Identify which cell holds the provided text, then report its (X, Y) central coordinate. 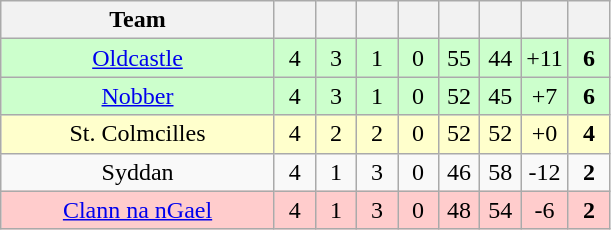
-12 (545, 172)
Oldcastle (138, 58)
St. Colmcilles (138, 134)
44 (500, 58)
46 (460, 172)
54 (500, 210)
Syddan (138, 172)
Clann na nGael (138, 210)
58 (500, 172)
+7 (545, 96)
+0 (545, 134)
55 (460, 58)
-6 (545, 210)
45 (500, 96)
Nobber (138, 96)
Team (138, 20)
48 (460, 210)
+11 (545, 58)
